Provide the [x, y] coordinate of the cell's center where the given text is located.  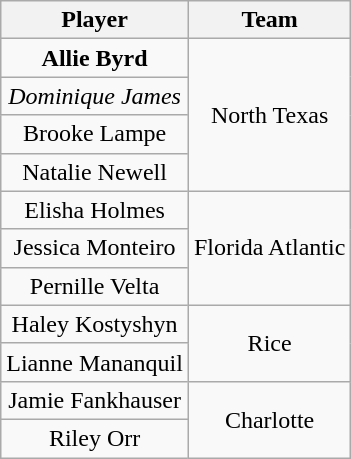
Brooke Lampe [95, 134]
Haley Kostyshyn [95, 324]
Pernille Velta [95, 286]
Player [95, 20]
Team [269, 20]
Lianne Mananquil [95, 362]
Natalie Newell [95, 172]
Dominique James [95, 96]
North Texas [269, 115]
Rice [269, 343]
Charlotte [269, 419]
Allie Byrd [95, 58]
Elisha Holmes [95, 210]
Florida Atlantic [269, 248]
Jamie Fankhauser [95, 400]
Riley Orr [95, 438]
Jessica Monteiro [95, 248]
